Identify which cell holds the provided text, then report its [X, Y] central coordinate. 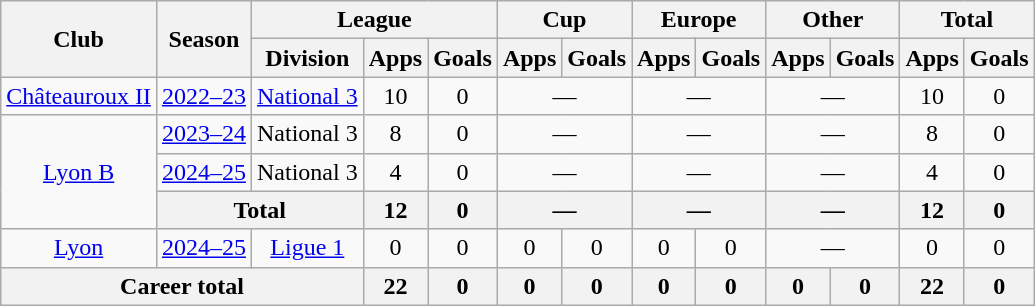
Career total [182, 286]
Lyon [79, 248]
League [374, 20]
Cup [564, 20]
2023–24 [204, 134]
Division [307, 58]
Other [833, 20]
Season [204, 39]
Europe [699, 20]
Châteauroux II [79, 96]
Ligue 1 [307, 248]
Club [79, 39]
2022–23 [204, 96]
Lyon B [79, 172]
